Scan for the cell matching the given text and deliver its (x, y) coordinate at center. 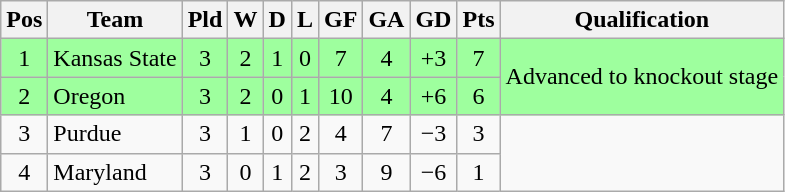
10 (340, 96)
L (304, 20)
GD (434, 20)
Oregon (115, 96)
6 (478, 96)
GF (340, 20)
Qualification (642, 20)
Maryland (115, 172)
−3 (434, 134)
Purdue (115, 134)
Pld (205, 20)
Advanced to knockout stage (642, 77)
Team (115, 20)
−6 (434, 172)
W (246, 20)
9 (386, 172)
+6 (434, 96)
Pts (478, 20)
D (277, 20)
+3 (434, 58)
Pos (24, 20)
Kansas State (115, 58)
GA (386, 20)
